From the cell containing the given text, extract its center point as [X, Y] coordinate. 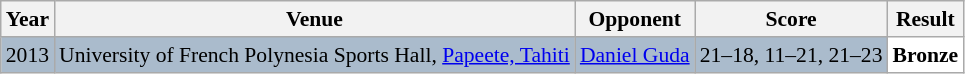
Bronze [926, 55]
Venue [314, 19]
Result [926, 19]
2013 [28, 55]
Daniel Guda [635, 55]
Score [792, 19]
21–18, 11–21, 21–23 [792, 55]
Opponent [635, 19]
Year [28, 19]
University of French Polynesia Sports Hall, Papeete, Tahiti [314, 55]
